Extract the (x, y) coordinate from the center of the cell holding the provided text.  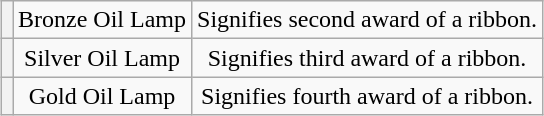
Signifies second award of a ribbon. (368, 20)
Bronze Oil Lamp (102, 20)
Signifies third award of a ribbon. (368, 58)
Gold Oil Lamp (102, 96)
Silver Oil Lamp (102, 58)
Signifies fourth award of a ribbon. (368, 96)
